Return (x, y) of the center of cell containing provided text 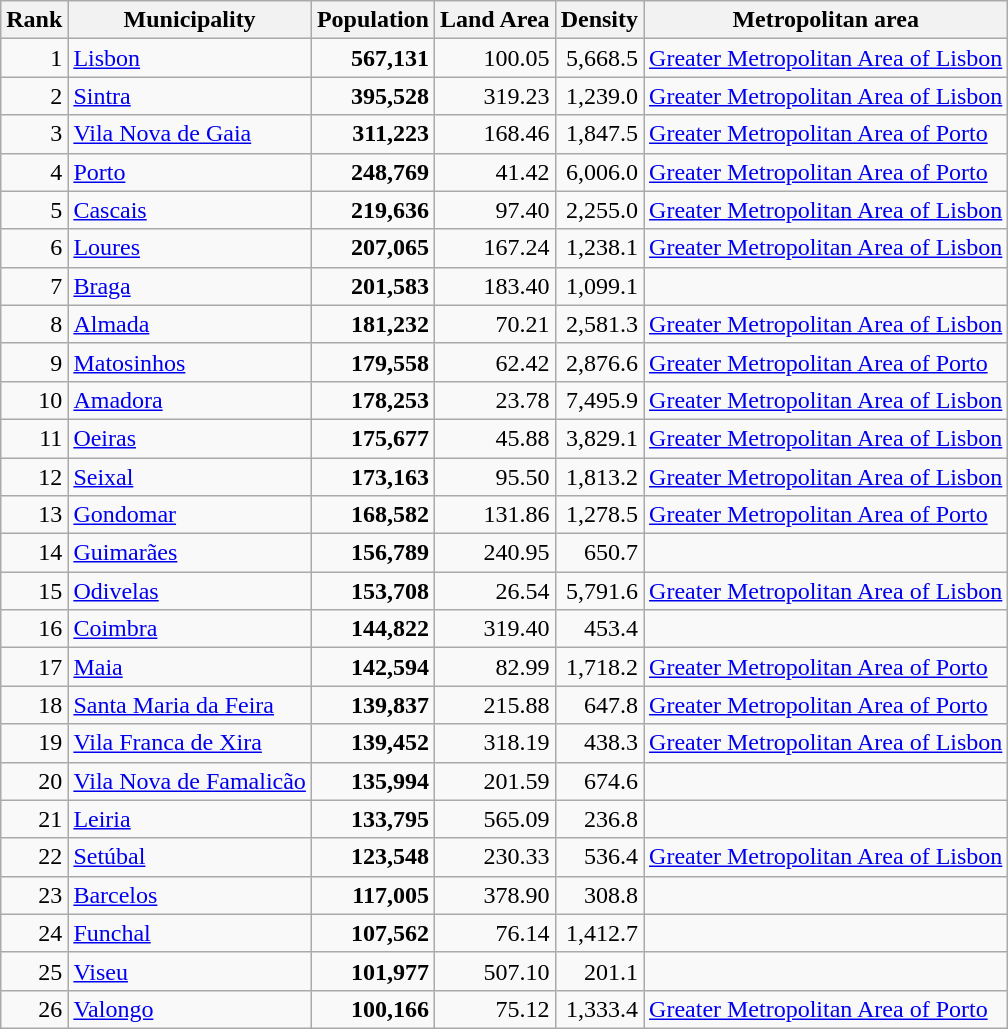
5 (34, 210)
95.50 (494, 477)
156,789 (372, 553)
395,528 (372, 96)
240.95 (494, 553)
139,452 (372, 743)
Population (372, 20)
Coimbra (190, 629)
Guimarães (190, 553)
82.99 (494, 667)
23.78 (494, 400)
25 (34, 971)
101,977 (372, 971)
Viseu (190, 971)
Metropolitan area (826, 20)
41.42 (494, 172)
178,253 (372, 400)
Almada (190, 324)
318.19 (494, 743)
5,791.6 (599, 591)
Barcelos (190, 895)
1,278.5 (599, 515)
215.88 (494, 705)
Valongo (190, 1009)
201.1 (599, 971)
Oeiras (190, 438)
507.10 (494, 971)
1,718.2 (599, 667)
18 (34, 705)
Vila Franca de Xira (190, 743)
Amadora (190, 400)
Leiria (190, 819)
153,708 (372, 591)
Seixal (190, 477)
Municipality (190, 20)
16 (34, 629)
536.4 (599, 857)
10 (34, 400)
1,099.1 (599, 286)
248,769 (372, 172)
26 (34, 1009)
236.8 (599, 819)
3 (34, 134)
5,668.5 (599, 58)
Cascais (190, 210)
201.59 (494, 781)
Vila Nova de Famalicão (190, 781)
Land Area (494, 20)
2,876.6 (599, 362)
183.40 (494, 286)
107,562 (372, 933)
Matosinhos (190, 362)
100,166 (372, 1009)
Funchal (190, 933)
Setúbal (190, 857)
76.14 (494, 933)
Porto (190, 172)
565.09 (494, 819)
438.3 (599, 743)
6 (34, 248)
2,255.0 (599, 210)
Braga (190, 286)
3,829.1 (599, 438)
168.46 (494, 134)
Lisbon (190, 58)
567,131 (372, 58)
22 (34, 857)
173,163 (372, 477)
201,583 (372, 286)
1,847.5 (599, 134)
647.8 (599, 705)
21 (34, 819)
674.6 (599, 781)
20 (34, 781)
23 (34, 895)
62.42 (494, 362)
15 (34, 591)
Rank (34, 20)
453.4 (599, 629)
319.40 (494, 629)
144,822 (372, 629)
12 (34, 477)
207,065 (372, 248)
219,636 (372, 210)
1,412.7 (599, 933)
1,333.4 (599, 1009)
7,495.9 (599, 400)
45.88 (494, 438)
167.24 (494, 248)
1,238.1 (599, 248)
142,594 (372, 667)
6,006.0 (599, 172)
650.7 (599, 553)
139,837 (372, 705)
1,813.2 (599, 477)
133,795 (372, 819)
Maia (190, 667)
11 (34, 438)
378.90 (494, 895)
123,548 (372, 857)
135,994 (372, 781)
75.12 (494, 1009)
2 (34, 96)
13 (34, 515)
117,005 (372, 895)
1 (34, 58)
319.23 (494, 96)
230.33 (494, 857)
24 (34, 933)
Odivelas (190, 591)
311,223 (372, 134)
Loures (190, 248)
100.05 (494, 58)
131.86 (494, 515)
Santa Maria da Feira (190, 705)
Sintra (190, 96)
9 (34, 362)
26.54 (494, 591)
8 (34, 324)
175,677 (372, 438)
308.8 (599, 895)
2,581.3 (599, 324)
4 (34, 172)
168,582 (372, 515)
Gondomar (190, 515)
14 (34, 553)
Vila Nova de Gaia (190, 134)
7 (34, 286)
97.40 (494, 210)
1,239.0 (599, 96)
179,558 (372, 362)
17 (34, 667)
181,232 (372, 324)
70.21 (494, 324)
Density (599, 20)
19 (34, 743)
